Capture the cell that displays the provided text and extract its [x, y] central coordinate. 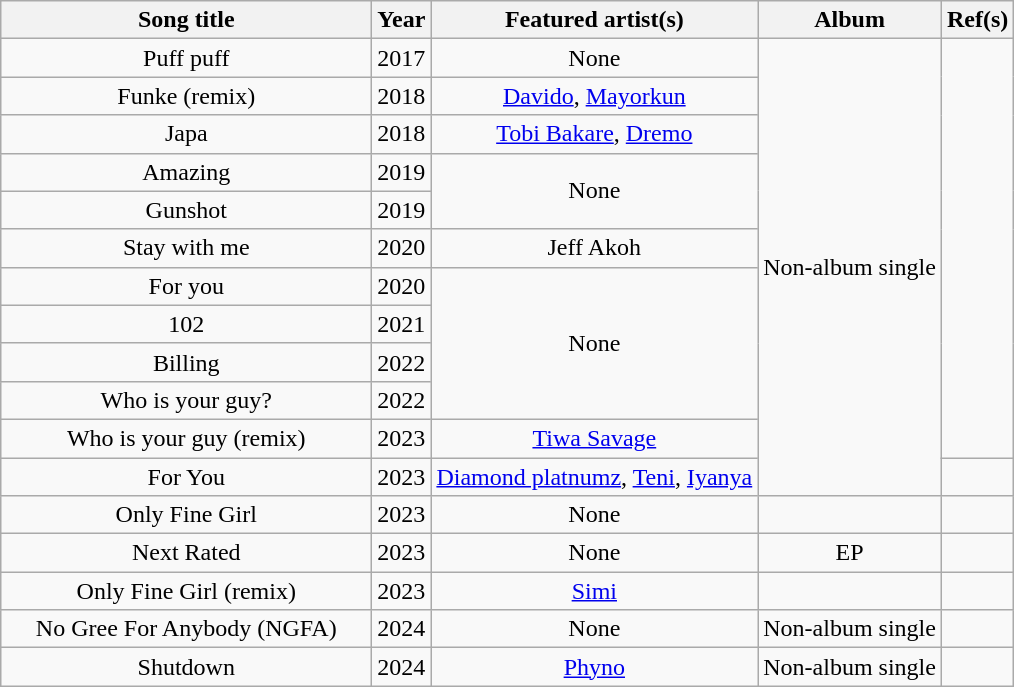
Simi [594, 591]
Only Fine Girl [186, 515]
Tiwa Savage [594, 438]
Ref(s) [977, 20]
102 [186, 324]
Phyno [594, 667]
2017 [402, 58]
EP [850, 553]
Puff puff [186, 58]
Gunshot [186, 210]
Year [402, 20]
Album [850, 20]
Who is your guy (remix) [186, 438]
No Gree For Anybody (NGFA) [186, 629]
Featured artist(s) [594, 20]
Davido, Mayorkun [594, 96]
Tobi Bakare, Dremo [594, 134]
Only Fine Girl (remix) [186, 591]
Shutdown [186, 667]
2021 [402, 324]
For you [186, 286]
Next Rated [186, 553]
For You [186, 477]
Diamond platnumz, Teni, Iyanya [594, 477]
Song title [186, 20]
Stay with me [186, 248]
Billing [186, 362]
Jeff Akoh [594, 248]
Who is your guy? [186, 400]
Japa [186, 134]
Funke (remix) [186, 96]
Amazing [186, 172]
